Pinpoint the cell where the given text exists, returning its [x, y] midpoint coordinate. 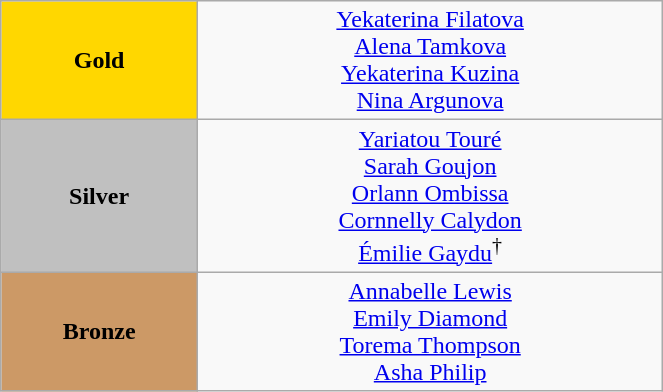
Gold [100, 60]
Silver [100, 196]
Bronze [100, 332]
Yekaterina FilatovaAlena TamkovaYekaterina KuzinaNina Argunova [430, 60]
Annabelle LewisEmily DiamondTorema ThompsonAsha Philip [430, 332]
Yariatou TouréSarah GoujonOrlann OmbissaCornnelly CalydonÉmilie Gaydu† [430, 196]
